From the cell containing the given text, extract its center point as (x, y) coordinate. 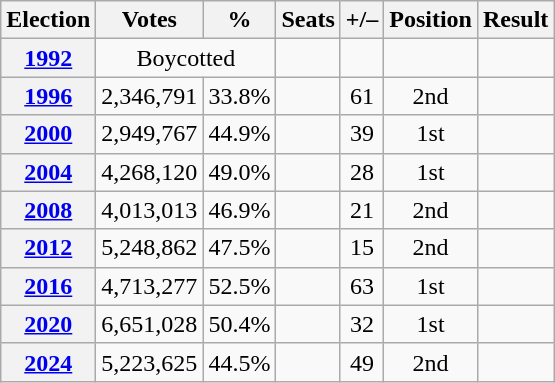
32 (362, 324)
1996 (48, 96)
Position (431, 20)
2016 (48, 286)
4,713,277 (150, 286)
63 (362, 286)
50.4% (240, 324)
Result (515, 20)
61 (362, 96)
Election (48, 20)
Boycotted (186, 58)
49.0% (240, 172)
% (240, 20)
4,268,120 (150, 172)
2012 (48, 248)
2,346,791 (150, 96)
4,013,013 (150, 210)
5,248,862 (150, 248)
46.9% (240, 210)
2020 (48, 324)
+/– (362, 20)
2008 (48, 210)
1992 (48, 58)
28 (362, 172)
49 (362, 362)
39 (362, 134)
33.8% (240, 96)
44.9% (240, 134)
Votes (150, 20)
2,949,767 (150, 134)
47.5% (240, 248)
2004 (48, 172)
5,223,625 (150, 362)
2024 (48, 362)
2000 (48, 134)
52.5% (240, 286)
21 (362, 210)
15 (362, 248)
44.5% (240, 362)
Seats (308, 20)
6,651,028 (150, 324)
